Detect which cell encompasses the target text, then output its (x, y) center coordinate. 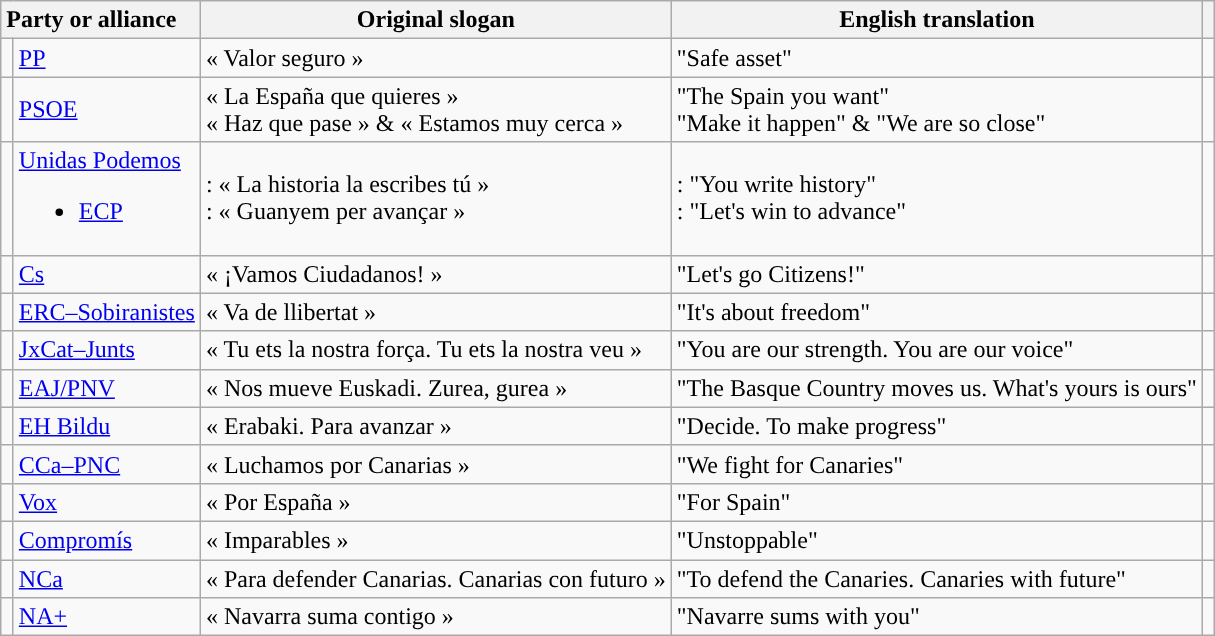
: « La historia la escribes tú »: « Guanyem per avançar » (436, 198)
Compromís (106, 540)
English translation (936, 20)
NCa (106, 579)
ERC–Sobiranistes (106, 312)
PSOE (106, 110)
"We fight for Canaries" (936, 464)
PP (106, 58)
« Erabaki. Para avanzar » (436, 426)
« Valor seguro » (436, 58)
« Luchamos por Canarias » (436, 464)
Cs (106, 274)
EAJ/PNV (106, 388)
« ¡Vamos Ciudadanos! » (436, 274)
"You are our strength. You are our voice" (936, 350)
Original slogan (436, 20)
« Tu ets la nostra força. Tu ets la nostra veu » (436, 350)
"For Spain" (936, 502)
"Let's go Citizens!" (936, 274)
« Para defender Canarias. Canarias con futuro » (436, 579)
"It's about freedom" (936, 312)
EH Bildu (106, 426)
"Safe asset" (936, 58)
« Nos mueve Euskadi. Zurea, gurea » (436, 388)
« Imparables » (436, 540)
Unidas PodemosECP (106, 198)
« Navarra suma contigo » (436, 617)
: "You write history": "Let's win to advance" (936, 198)
« Va de llibertat » (436, 312)
JxCat–Junts (106, 350)
« La España que quieres »« Haz que pase » & « Estamos muy cerca » (436, 110)
CCa–PNC (106, 464)
Party or alliance (101, 20)
"Decide. To make progress" (936, 426)
« Por España » (436, 502)
"To defend the Canaries. Canaries with future" (936, 579)
"The Basque Country moves us. What's yours is ours" (936, 388)
"The Spain you want""Make it happen" & "We are so close" (936, 110)
"Navarre sums with you" (936, 617)
"Unstoppable" (936, 540)
Vox (106, 502)
NA+ (106, 617)
